Detect which cell encompasses the target text, then output its (x, y) center coordinate. 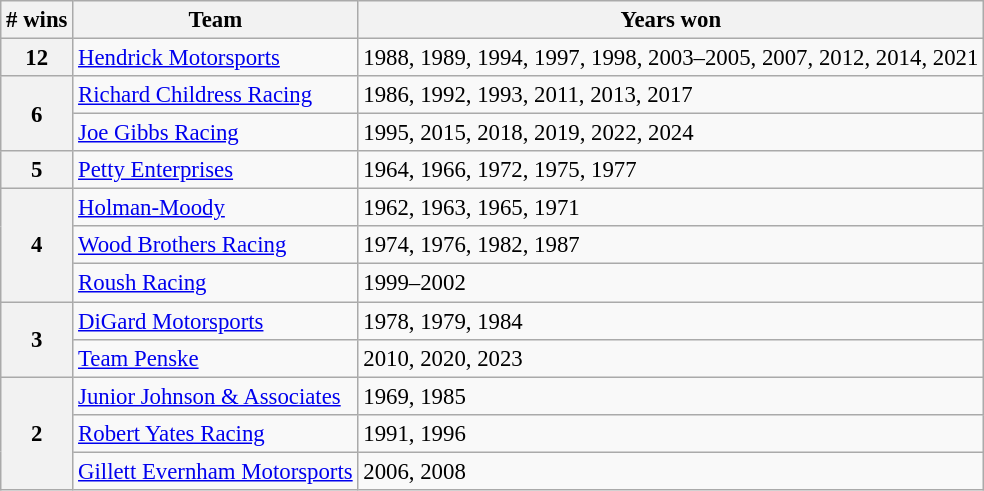
Roush Racing (216, 283)
Holman-Moody (216, 208)
1964, 1966, 1972, 1975, 1977 (671, 170)
1991, 1996 (671, 433)
Richard Childress Racing (216, 95)
1962, 1963, 1965, 1971 (671, 208)
Team (216, 20)
1995, 2015, 2018, 2019, 2022, 2024 (671, 133)
12 (37, 58)
1986, 1992, 1993, 2011, 2013, 2017 (671, 95)
Team Penske (216, 358)
1999–2002 (671, 283)
1978, 1979, 1984 (671, 321)
Joe Gibbs Racing (216, 133)
Gillett Evernham Motorsports (216, 471)
# wins (37, 20)
5 (37, 170)
Wood Brothers Racing (216, 245)
Petty Enterprises (216, 170)
3 (37, 340)
1988, 1989, 1994, 1997, 1998, 2003–2005, 2007, 2012, 2014, 2021 (671, 58)
Junior Johnson & Associates (216, 396)
2006, 2008 (671, 471)
DiGard Motorsports (216, 321)
Years won (671, 20)
Hendrick Motorsports (216, 58)
1974, 1976, 1982, 1987 (671, 245)
Robert Yates Racing (216, 433)
6 (37, 114)
4 (37, 246)
1969, 1985 (671, 396)
2 (37, 434)
2010, 2020, 2023 (671, 358)
